Return (X, Y) of the center of cell containing provided text 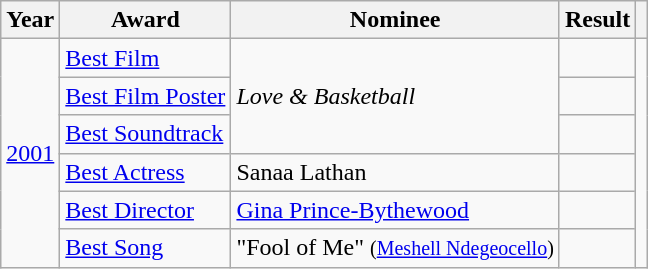
Gina Prince-Bythewood (395, 210)
Love & Basketball (395, 96)
Best Song (146, 248)
Sanaa Lathan (395, 172)
"Fool of Me" (Meshell Ndegeocello) (395, 248)
Best Film (146, 58)
Year (30, 20)
Award (146, 20)
Best Film Poster (146, 96)
Nominee (395, 20)
Best Director (146, 210)
Best Actress (146, 172)
2001 (30, 153)
Best Soundtrack (146, 134)
Result (597, 20)
